Find where the given text appears and provide that cell's center as (x, y) coordinate. 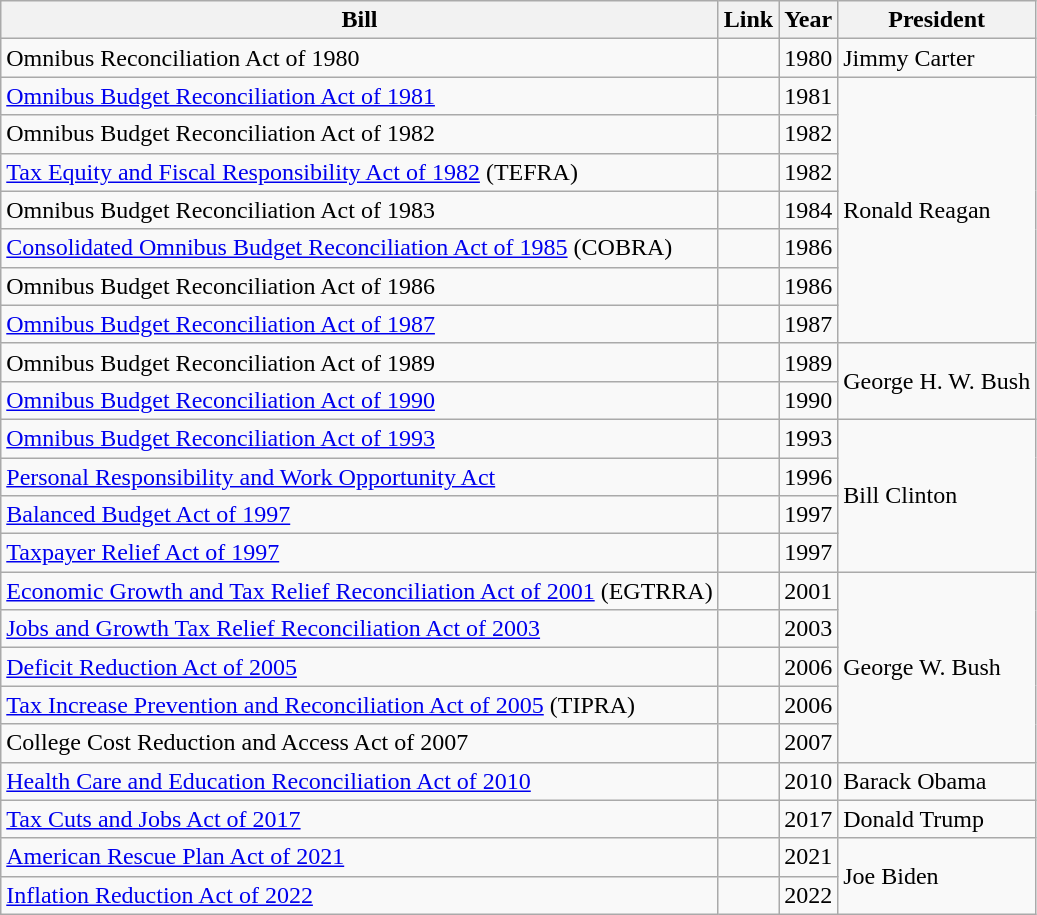
Health Care and Education Reconciliation Act of 2010 (360, 781)
Balanced Budget Act of 1997 (360, 515)
1987 (808, 324)
Inflation Reduction Act of 2022 (360, 895)
Economic Growth and Tax Relief Reconciliation Act of 2001 (EGTRRA) (360, 591)
2010 (808, 781)
Donald Trump (937, 819)
Omnibus Budget Reconciliation Act of 1993 (360, 438)
2021 (808, 857)
Jimmy Carter (937, 58)
Link (748, 20)
Tax Increase Prevention and Reconciliation Act of 2005 (TIPRA) (360, 705)
Omnibus Budget Reconciliation Act of 1982 (360, 134)
Consolidated Omnibus Budget Reconciliation Act of 1985 (COBRA) (360, 248)
2007 (808, 743)
Omnibus Budget Reconciliation Act of 1981 (360, 96)
Joe Biden (937, 876)
Tax Cuts and Jobs Act of 2017 (360, 819)
George W. Bush (937, 667)
1989 (808, 362)
American Rescue Plan Act of 2021 (360, 857)
Omnibus Budget Reconciliation Act of 1987 (360, 324)
2017 (808, 819)
Bill (360, 20)
2001 (808, 591)
College Cost Reduction and Access Act of 2007 (360, 743)
1981 (808, 96)
1980 (808, 58)
1996 (808, 477)
Bill Clinton (937, 495)
Omnibus Budget Reconciliation Act of 1986 (360, 286)
Jobs and Growth Tax Relief Reconciliation Act of 2003 (360, 629)
George H. W. Bush (937, 381)
Omnibus Reconciliation Act of 1980 (360, 58)
2003 (808, 629)
Ronald Reagan (937, 210)
2022 (808, 895)
Personal Responsibility and Work Opportunity Act (360, 477)
Year (808, 20)
Taxpayer Relief Act of 1997 (360, 553)
Omnibus Budget Reconciliation Act of 1990 (360, 400)
Deficit Reduction Act of 2005 (360, 667)
1984 (808, 210)
Tax Equity and Fiscal Responsibility Act of 1982 (TEFRA) (360, 172)
President (937, 20)
Barack Obama (937, 781)
1993 (808, 438)
1990 (808, 400)
Omnibus Budget Reconciliation Act of 1983 (360, 210)
Omnibus Budget Reconciliation Act of 1989 (360, 362)
